For the text-containing cell, return its midpoint in [x, y] coordinate format. 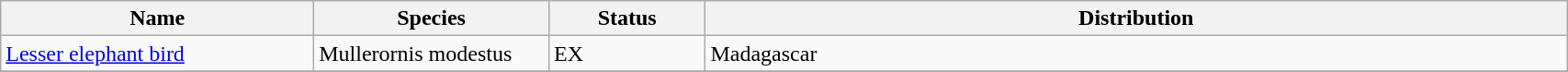
Distribution [1136, 18]
Name [158, 18]
EX [626, 54]
Madagascar [1136, 54]
Mullerornis modestus [432, 54]
Lesser elephant bird [158, 54]
Status [626, 18]
Species [432, 18]
